For the text-containing cell, return its midpoint in [x, y] coordinate format. 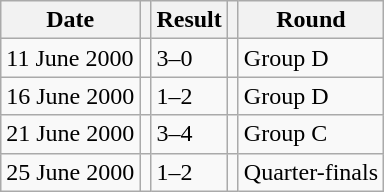
Result [189, 20]
25 June 2000 [70, 172]
Quarter-finals [310, 172]
3–0 [189, 58]
11 June 2000 [70, 58]
3–4 [189, 134]
Date [70, 20]
16 June 2000 [70, 96]
21 June 2000 [70, 134]
Group C [310, 134]
Round [310, 20]
